Return the (x, y) coordinate for the center point of the cell that contains the specified text.  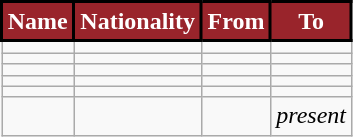
present (312, 116)
From (236, 22)
Nationality (138, 22)
To (312, 22)
Name (38, 22)
